For the text-containing cell, return its midpoint in [X, Y] coordinate format. 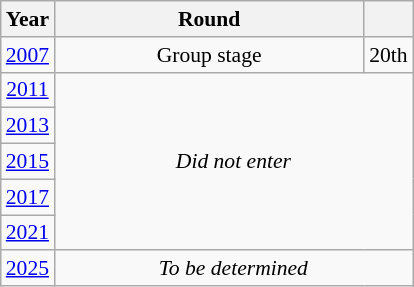
Round [209, 19]
Year [28, 19]
20th [388, 55]
2013 [28, 126]
To be determined [234, 269]
2015 [28, 162]
2011 [28, 90]
Group stage [209, 55]
Did not enter [234, 161]
2007 [28, 55]
2025 [28, 269]
2017 [28, 197]
2021 [28, 233]
